Return [x, y] of the center of cell containing provided text 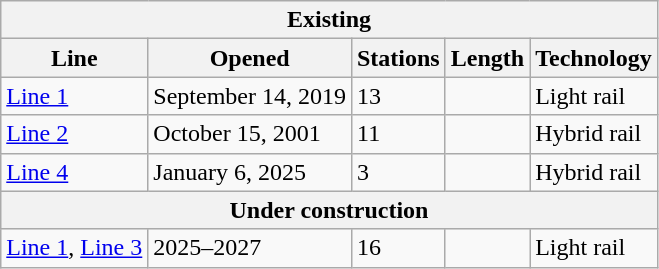
11 [398, 134]
January 6, 2025 [250, 172]
Under construction [329, 210]
Technology [594, 58]
Line [74, 58]
Line 2 [74, 134]
3 [398, 172]
October 15, 2001 [250, 134]
Opened [250, 58]
Stations [398, 58]
Line 1, Line 3 [74, 248]
16 [398, 248]
Line 1 [74, 96]
September 14, 2019 [250, 96]
Existing [329, 20]
Length [487, 58]
Line 4 [74, 172]
13 [398, 96]
2025–2027 [250, 248]
